Capture the cell that displays the provided text and extract its (X, Y) central coordinate. 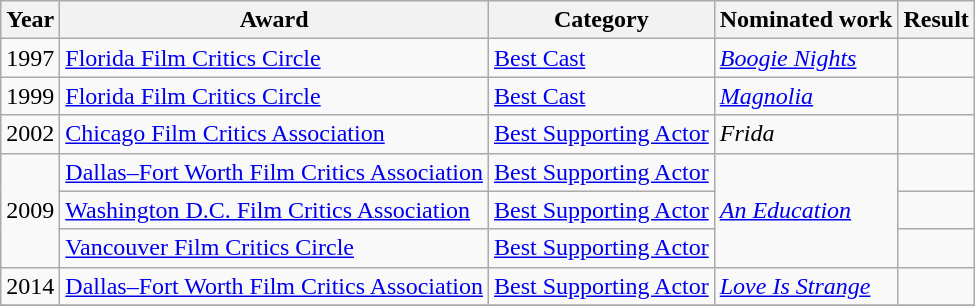
An Education (806, 210)
Washington D.C. Film Critics Association (274, 210)
Year (30, 20)
Nominated work (806, 20)
Vancouver Film Critics Circle (274, 248)
Award (274, 20)
2014 (30, 286)
Love Is Strange (806, 286)
Frida (806, 134)
1999 (30, 96)
Magnolia (806, 96)
2009 (30, 210)
1997 (30, 58)
Result (936, 20)
2002 (30, 134)
Boogie Nights (806, 58)
Chicago Film Critics Association (274, 134)
Category (602, 20)
